Search for the cell housing the specified text and yield its (X, Y) center coordinate. 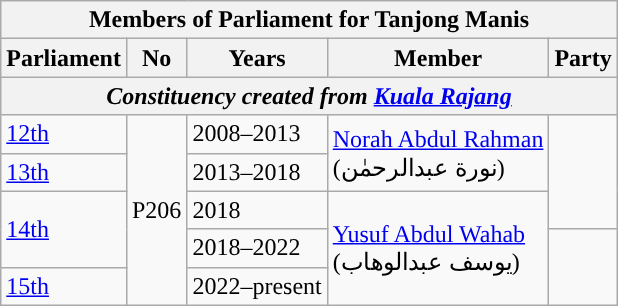
14th (64, 229)
15th (64, 286)
Norah Abdul Rahman(نورة عبدالرحمٰن) (438, 153)
Parliament (64, 58)
Constituency created from Kuala Rajang (310, 96)
Yusuf Abdul Wahab(يوسف عبدالوهاب) (438, 248)
2008–2013 (257, 134)
Member (438, 58)
12th (64, 134)
No (156, 58)
2018 (257, 210)
2018–2022 (257, 248)
2022–present (257, 286)
Years (257, 58)
Party (583, 58)
P206 (156, 210)
2013–2018 (257, 172)
Members of Parliament for Tanjong Manis (310, 20)
13th (64, 172)
